Locate the cell with the specified text and output its [x, y] center coordinate. 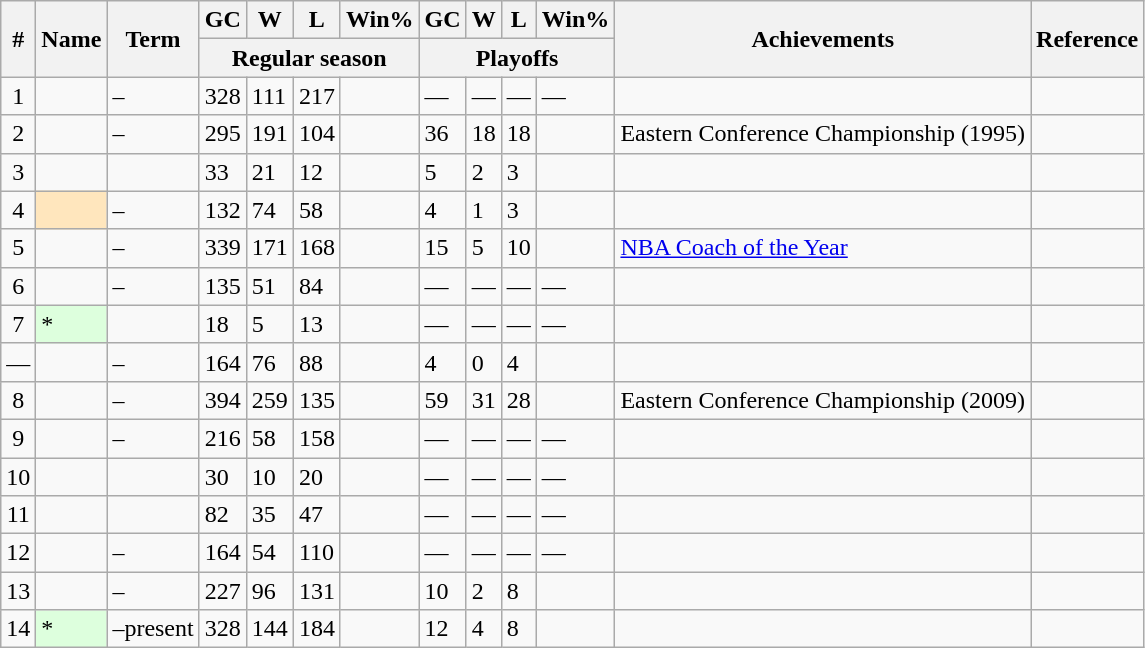
35 [270, 515]
11 [18, 515]
259 [270, 400]
59 [442, 400]
96 [270, 591]
6 [18, 286]
15 [442, 248]
47 [316, 515]
Name [72, 39]
110 [316, 553]
20 [316, 477]
Achievements [823, 39]
7 [18, 324]
111 [270, 96]
74 [270, 210]
54 [270, 553]
0 [484, 362]
33 [222, 172]
9 [18, 438]
216 [222, 438]
339 [222, 248]
76 [270, 362]
28 [518, 400]
82 [222, 515]
30 [222, 477]
88 [316, 362]
31 [484, 400]
394 [222, 400]
51 [270, 286]
295 [222, 134]
–present [153, 629]
36 [442, 134]
144 [270, 629]
Reference [1088, 39]
158 [316, 438]
Term [153, 39]
171 [270, 248]
227 [222, 591]
168 [316, 248]
132 [222, 210]
131 [316, 591]
Eastern Conference Championship (1995) [823, 134]
84 [316, 286]
21 [270, 172]
NBA Coach of the Year [823, 248]
Regular season [309, 58]
14 [18, 629]
104 [316, 134]
217 [316, 96]
# [18, 39]
Eastern Conference Championship (2009) [823, 400]
Playoffs [517, 58]
184 [316, 629]
191 [270, 134]
